Output the (X, Y) coordinate of the center of the cell containing the given text.  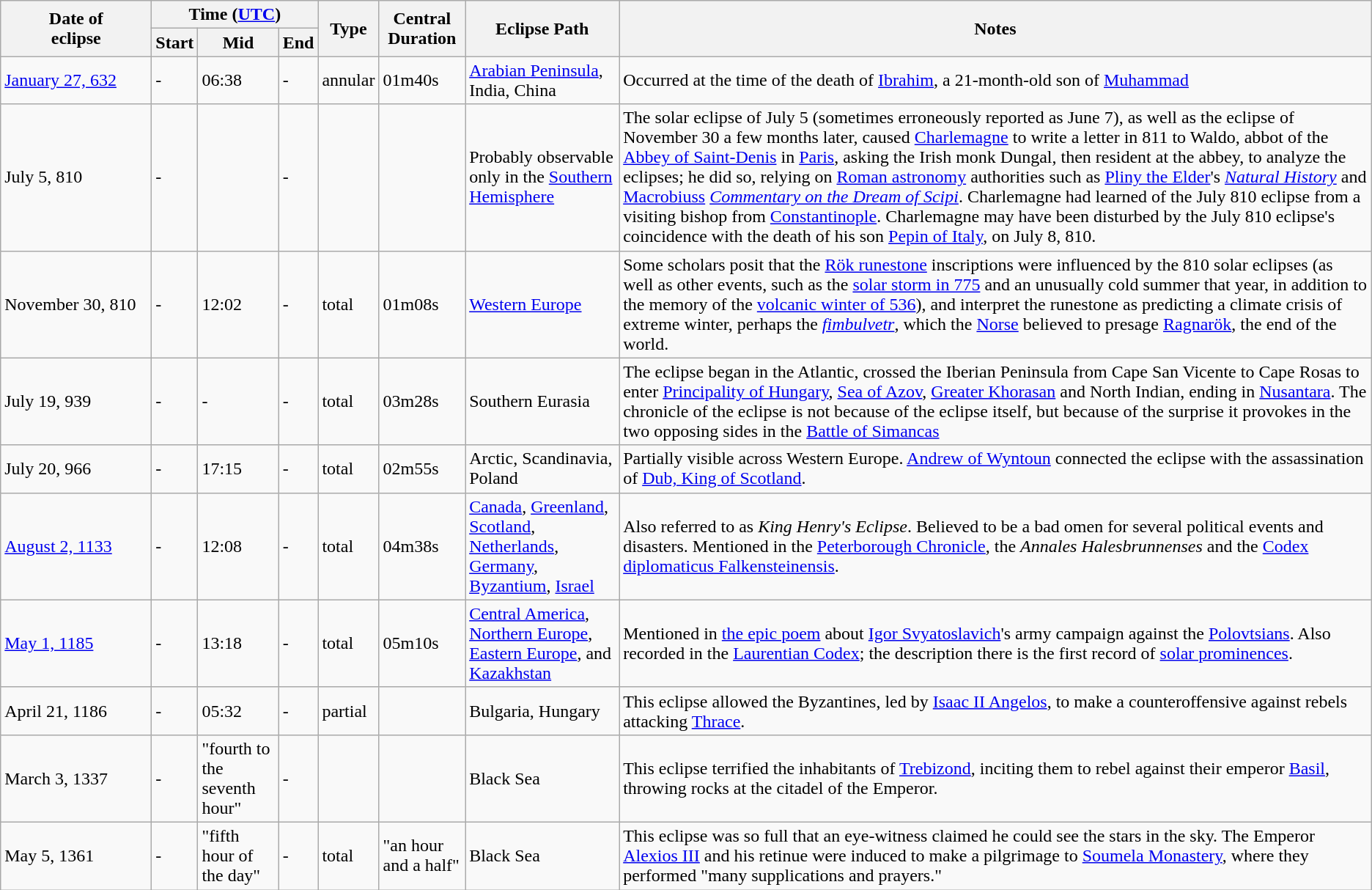
November 30, 810 (76, 304)
"fifth hour of the day" (238, 856)
Central America, Northern Europe, Eastern Europe, and Kazakhstan (542, 644)
Occurred at the time of the death of Ibrahim, a 21-month-old son of Muhammad (995, 81)
April 21, 1186 (76, 711)
Start (174, 43)
End (298, 43)
05m10s (422, 644)
Arctic, Scandinavia, Poland (542, 469)
05:32 (238, 711)
July 20, 966 (76, 469)
Type (349, 29)
Probably observable only in the Southern Hemisphere (542, 177)
01m08s (422, 304)
13:18 (238, 644)
partial (349, 711)
02m55s (422, 469)
Mid (238, 43)
August 2, 1133 (76, 546)
This eclipse allowed the Byzantines, led by Isaac II Angelos, to make a counteroffensive against rebels attacking Thrace. (995, 711)
12:02 (238, 304)
Bulgaria, Hungary (542, 711)
Western Europe (542, 304)
May 1, 1185 (76, 644)
March 3, 1337 (76, 779)
04m38s (422, 546)
Eclipse Path (542, 29)
Canada, Greenland, Scotland, Netherlands, Germany, Byzantium, Israel (542, 546)
Partially visible across Western Europe. Andrew of Wyntoun connected the eclipse with the assassination of Dub, King of Scotland. (995, 469)
01m40s (422, 81)
May 5, 1361 (76, 856)
Date ofeclipse (76, 29)
Arabian Peninsula, India, China (542, 81)
03m28s (422, 402)
12:08 (238, 546)
Central Duration (422, 29)
"an hour and a half" (422, 856)
July 19, 939 (76, 402)
"fourth to the seventh hour" (238, 779)
Notes (995, 29)
Southern Eurasia (542, 402)
annular (349, 81)
January 27, 632 (76, 81)
July 5, 810 (76, 177)
06:38 (238, 81)
17:15 (238, 469)
Time (UTC) (235, 15)
